Determine the [x, y] coordinate at the center of the cell enclosing the given text.  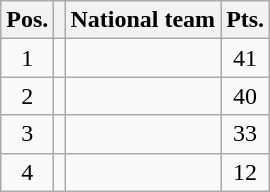
4 [28, 172]
40 [246, 96]
3 [28, 134]
12 [246, 172]
National team [143, 20]
1 [28, 58]
Pts. [246, 20]
41 [246, 58]
2 [28, 96]
Pos. [28, 20]
33 [246, 134]
